Locate the cell with the specified text and output its (x, y) center coordinate. 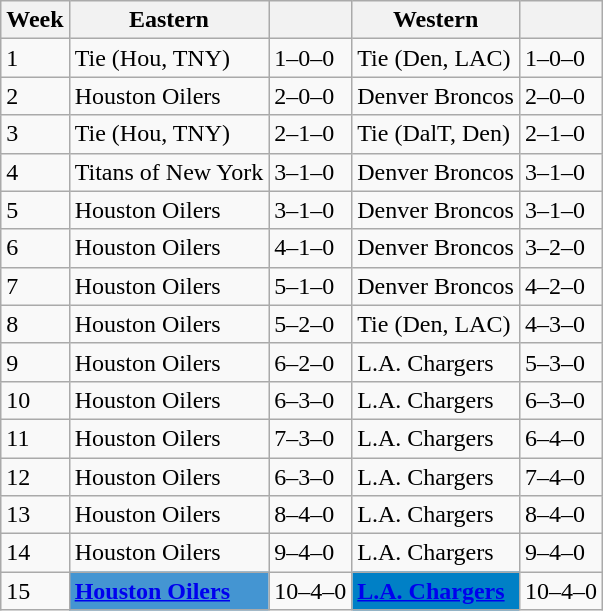
5–3–0 (560, 362)
Western (436, 20)
6–4–0 (560, 438)
6–2–0 (310, 362)
4–2–0 (560, 286)
4 (35, 172)
5–2–0 (310, 324)
2 (35, 96)
8 (35, 324)
5–1–0 (310, 286)
7–3–0 (310, 438)
4–3–0 (560, 324)
14 (35, 553)
12 (35, 477)
Week (35, 20)
7 (35, 286)
6 (35, 248)
Eastern (169, 20)
3 (35, 134)
7–4–0 (560, 477)
9 (35, 362)
13 (35, 515)
1 (35, 58)
Tie (DalT, Den) (436, 134)
15 (35, 591)
10 (35, 400)
Titans of New York (169, 172)
4–1–0 (310, 248)
5 (35, 210)
11 (35, 438)
3–2–0 (560, 248)
